Capture the cell that displays the provided text and extract its (X, Y) central coordinate. 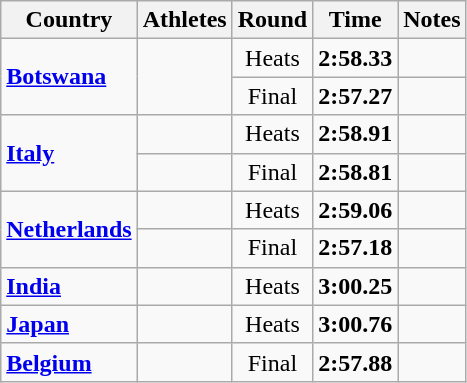
Athletes (184, 20)
2:58.91 (356, 134)
Netherlands (69, 229)
Country (69, 20)
2:57.18 (356, 248)
Italy (69, 153)
3:00.25 (356, 286)
2:57.88 (356, 362)
2:57.27 (356, 96)
Round (272, 20)
2:58.81 (356, 172)
2:59.06 (356, 210)
Belgium (69, 362)
Notes (432, 20)
Botswana (69, 77)
Japan (69, 324)
3:00.76 (356, 324)
2:58.33 (356, 58)
Time (356, 20)
India (69, 286)
